Pinpoint the cell where the given text exists, returning its (x, y) midpoint coordinate. 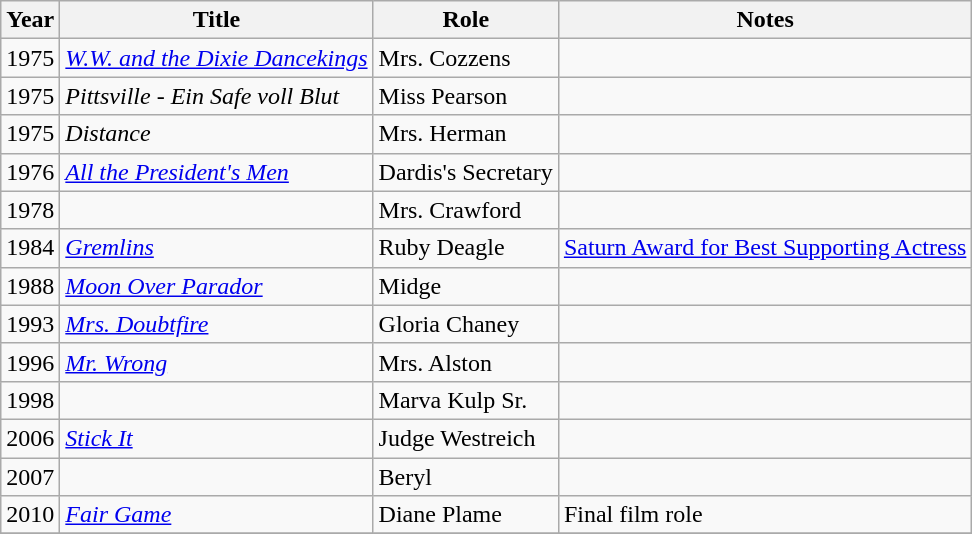
1993 (30, 324)
Mrs. Herman (466, 134)
1998 (30, 400)
Notes (764, 20)
1976 (30, 172)
Year (30, 20)
Pittsville - Ein Safe voll Blut (216, 96)
Marva Kulp Sr. (466, 400)
Role (466, 20)
Mrs. Crawford (466, 210)
Mrs. Cozzens (466, 58)
Mr. Wrong (216, 362)
Beryl (466, 477)
All the President's Men (216, 172)
Stick It (216, 438)
Saturn Award for Best Supporting Actress (764, 248)
Fair Game (216, 515)
Gremlins (216, 248)
Final film role (764, 515)
2010 (30, 515)
Gloria Chaney (466, 324)
1984 (30, 248)
2006 (30, 438)
1988 (30, 286)
Dardis's Secretary (466, 172)
Distance (216, 134)
Midge (466, 286)
Title (216, 20)
Diane Plame (466, 515)
1978 (30, 210)
Mrs. Doubtfire (216, 324)
Ruby Deagle (466, 248)
Judge Westreich (466, 438)
2007 (30, 477)
1996 (30, 362)
Mrs. Alston (466, 362)
W.W. and the Dixie Dancekings (216, 58)
Moon Over Parador (216, 286)
Miss Pearson (466, 96)
